For the text-containing cell, return its midpoint in (x, y) coordinate format. 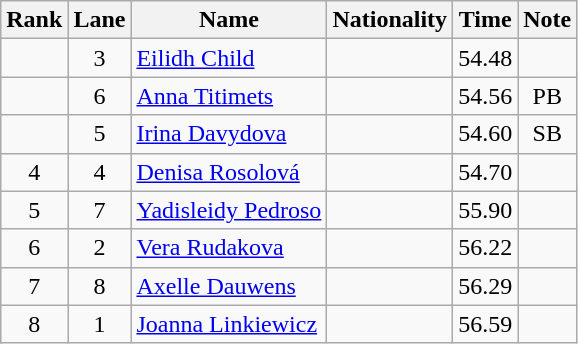
SB (548, 134)
55.90 (486, 210)
56.29 (486, 286)
Irina Davydova (229, 134)
1 (100, 324)
Anna Titimets (229, 96)
Time (486, 20)
PB (548, 96)
3 (100, 58)
Denisa Rosolová (229, 172)
Yadisleidy Pedroso (229, 210)
Name (229, 20)
56.59 (486, 324)
Vera Rudakova (229, 248)
Nationality (390, 20)
Note (548, 20)
Axelle Dauwens (229, 286)
54.48 (486, 58)
54.56 (486, 96)
Joanna Linkiewicz (229, 324)
2 (100, 248)
Eilidh Child (229, 58)
Lane (100, 20)
Rank (34, 20)
56.22 (486, 248)
54.60 (486, 134)
54.70 (486, 172)
